Find where the given text appears and provide that cell's center as [X, Y] coordinate. 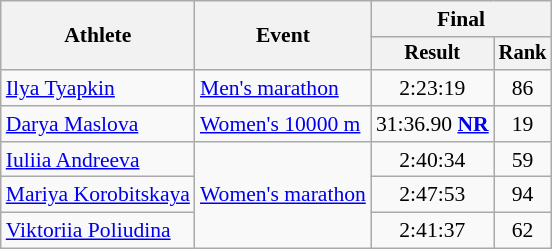
Women's 10000 m [283, 124]
Iuliia Andreeva [98, 160]
Women's marathon [283, 196]
Result [432, 54]
Athlete [98, 36]
Mariya Korobitskaya [98, 195]
Darya Maslova [98, 124]
Final [461, 19]
2:41:37 [432, 231]
Ilya Tyapkin [98, 88]
2:23:19 [432, 88]
94 [523, 195]
2:47:53 [432, 195]
Rank [523, 54]
Viktoriia Poliudina [98, 231]
86 [523, 88]
Men's marathon [283, 88]
2:40:34 [432, 160]
59 [523, 160]
19 [523, 124]
Event [283, 36]
31:36.90 NR [432, 124]
62 [523, 231]
